Determine the (X, Y) coordinate at the center of the cell enclosing the given text.  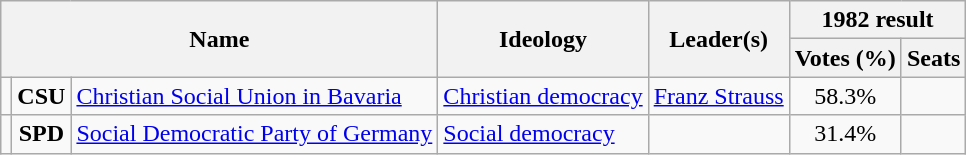
31.4% (845, 134)
Ideology (543, 39)
Seats (933, 58)
CSU (42, 96)
Social Democratic Party of Germany (254, 134)
58.3% (845, 96)
Social democracy (543, 134)
Christian Social Union in Bavaria (254, 96)
Leader(s) (718, 39)
Name (220, 39)
Votes (%) (845, 58)
Franz Strauss (718, 96)
SPD (42, 134)
Christian democracy (543, 96)
1982 result (878, 20)
